Capture the cell that displays the provided text and extract its [X, Y] central coordinate. 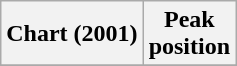
Chart (2001) [72, 34]
Peakposition [189, 34]
